Pinpoint the cell where the given text exists, returning its (x, y) midpoint coordinate. 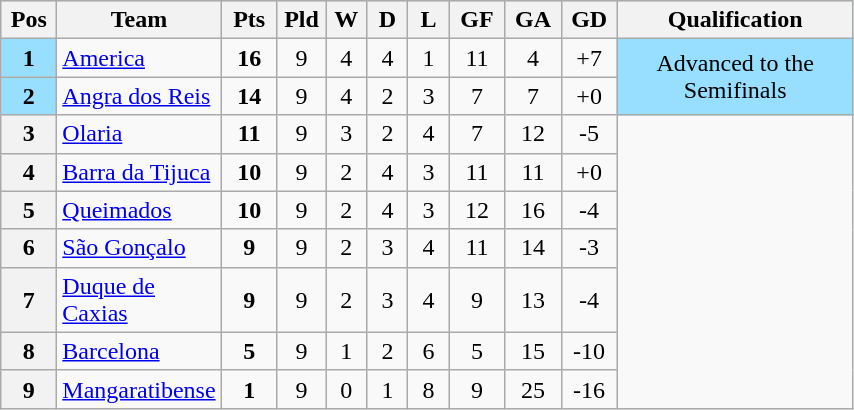
13 (533, 300)
Duque de Caxias (139, 300)
15 (533, 351)
Angra dos Reis (139, 96)
Team (139, 20)
D (388, 20)
Barra da Tijuca (139, 172)
GF (477, 20)
Pld (302, 20)
-10 (589, 351)
-16 (589, 389)
Pos (29, 20)
GD (589, 20)
Qualification (735, 20)
L (428, 20)
Queimados (139, 210)
W (346, 20)
-5 (589, 134)
Advanced to the Semifinals (735, 77)
Pts (249, 20)
Olaria (139, 134)
25 (533, 389)
São Gonçalo (139, 248)
America (139, 58)
GA (533, 20)
0 (346, 389)
-3 (589, 248)
Mangaratibense (139, 389)
+7 (589, 58)
Barcelona (139, 351)
